From the cell containing the given text, extract its center point as (X, Y) coordinate. 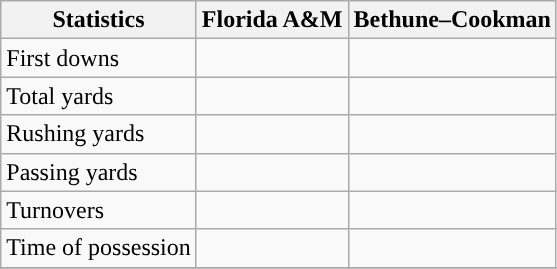
Statistics (99, 20)
Time of possession (99, 248)
First downs (99, 58)
Rushing yards (99, 134)
Turnovers (99, 210)
Total yards (99, 96)
Florida A&M (272, 20)
Passing yards (99, 172)
Bethune–Cookman (452, 20)
